Find where the given text appears and provide that cell's center as (x, y) coordinate. 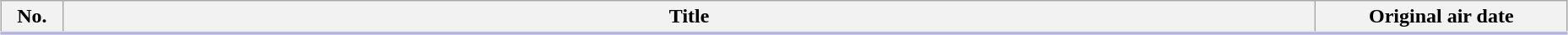
No. (32, 17)
Title (689, 17)
Original air date (1441, 17)
